From the cell containing the given text, extract its center point as [x, y] coordinate. 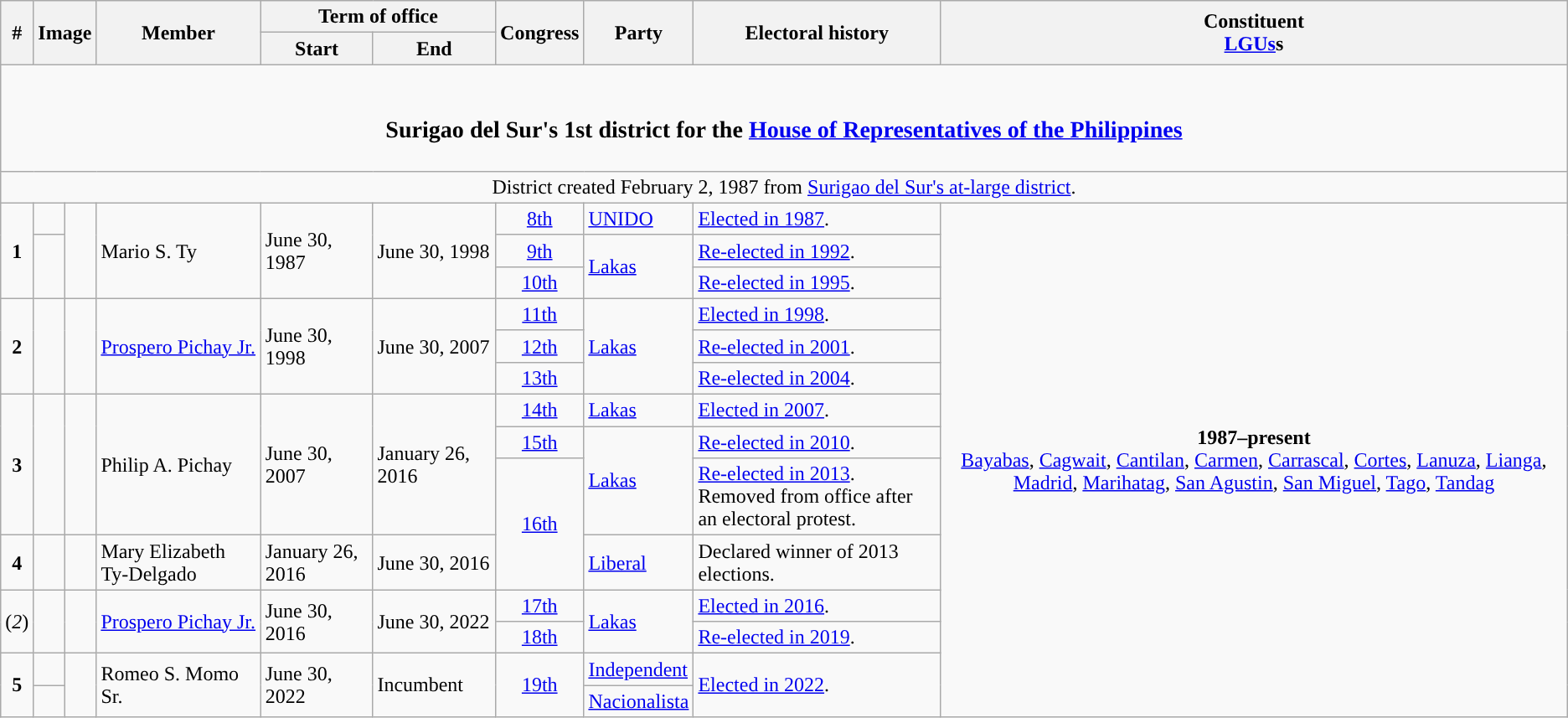
Incumbent [434, 685]
13th [539, 378]
Re-elected in 1992. [818, 251]
# [17, 33]
Nacionalista [638, 701]
End [434, 49]
Declared winner of 2013 elections. [818, 563]
Philip A. Pichay [178, 465]
18th [539, 638]
11th [539, 314]
Elected in 1987. [818, 219]
9th [539, 251]
District created February 2, 1987 from Surigao del Sur's at-large district. [784, 187]
5 [17, 685]
Image [65, 33]
15th [539, 442]
4 [17, 563]
Re-elected in 1995. [818, 282]
UNIDO [638, 219]
Term of office [378, 17]
Re-elected in 2004. [818, 378]
Electoral history [818, 33]
(2) [17, 622]
ConstituentLGUss [1255, 33]
19th [539, 685]
17th [539, 606]
Elected in 2016. [818, 606]
Re-elected in 2010. [818, 442]
14th [539, 411]
12th [539, 346]
3 [17, 465]
Start [317, 49]
Party [638, 33]
Elected in 2022. [818, 685]
1987–presentBayabas, Cagwait, Cantilan, Carmen, Carrascal, Cortes, Lanuza, Lianga, Madrid, Marihatag, San Agustin, San Miguel, Tago, Tandag [1255, 460]
Elected in 1998. [818, 314]
Surigao del Sur's 1st district for the House of Representatives of the Philippines [784, 117]
2 [17, 346]
Mario S. Ty [178, 251]
Re-elected in 2013.Removed from office after an electoral protest. [818, 497]
10th [539, 282]
8th [539, 219]
Member [178, 33]
Re-elected in 2001. [818, 346]
Re-elected in 2019. [818, 638]
Independent [638, 669]
Romeo S. Momo Sr. [178, 685]
Mary Elizabeth Ty-Delgado [178, 563]
Congress [539, 33]
1 [17, 251]
June 30, 1987 [317, 251]
Elected in 2007. [818, 411]
Liberal [638, 563]
16th [539, 524]
